Return the [x, y] coordinate for the center point of the cell that contains the specified text.  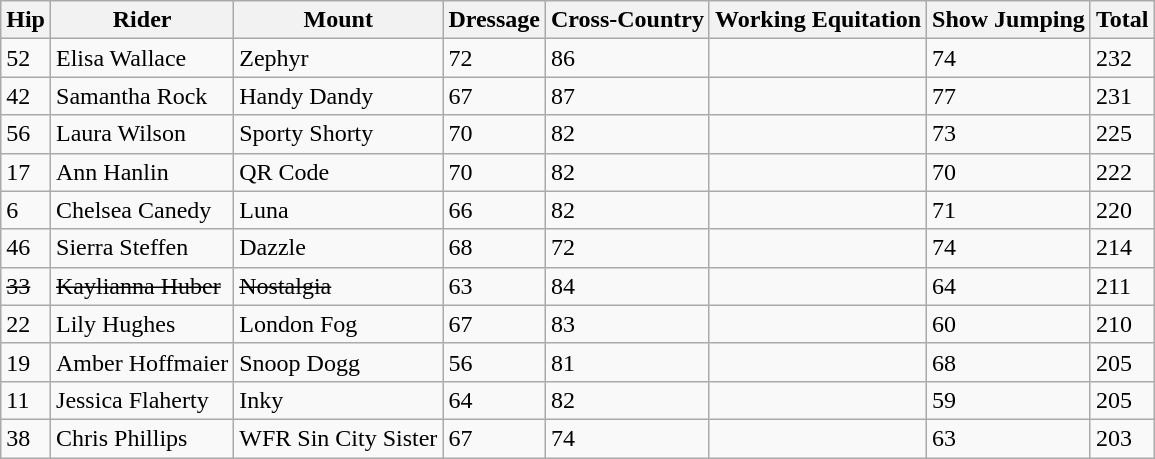
Nostalgia [338, 286]
77 [1009, 96]
210 [1122, 324]
220 [1122, 210]
73 [1009, 134]
Mount [338, 20]
17 [26, 172]
83 [627, 324]
Inky [338, 400]
Jessica Flaherty [142, 400]
Chelsea Canedy [142, 210]
22 [26, 324]
66 [494, 210]
Handy Dandy [338, 96]
38 [26, 438]
52 [26, 58]
Zephyr [338, 58]
Amber Hoffmaier [142, 362]
231 [1122, 96]
Dressage [494, 20]
232 [1122, 58]
Kaylianna Huber [142, 286]
203 [1122, 438]
Sierra Steffen [142, 248]
71 [1009, 210]
6 [26, 210]
Snoop Dogg [338, 362]
Elisa Wallace [142, 58]
87 [627, 96]
60 [1009, 324]
WFR Sin City Sister [338, 438]
Dazzle [338, 248]
Rider [142, 20]
Cross-Country [627, 20]
81 [627, 362]
Lily Hughes [142, 324]
11 [26, 400]
222 [1122, 172]
84 [627, 286]
33 [26, 286]
214 [1122, 248]
Total [1122, 20]
Ann Hanlin [142, 172]
211 [1122, 286]
Show Jumping [1009, 20]
Hip [26, 20]
Chris Phillips [142, 438]
86 [627, 58]
London Fog [338, 324]
Sporty Shorty [338, 134]
46 [26, 248]
59 [1009, 400]
QR Code [338, 172]
Working Equitation [818, 20]
Luna [338, 210]
Laura Wilson [142, 134]
42 [26, 96]
Samantha Rock [142, 96]
19 [26, 362]
225 [1122, 134]
